Return the (X, Y) coordinate for the center point of the cell that contains the specified text.  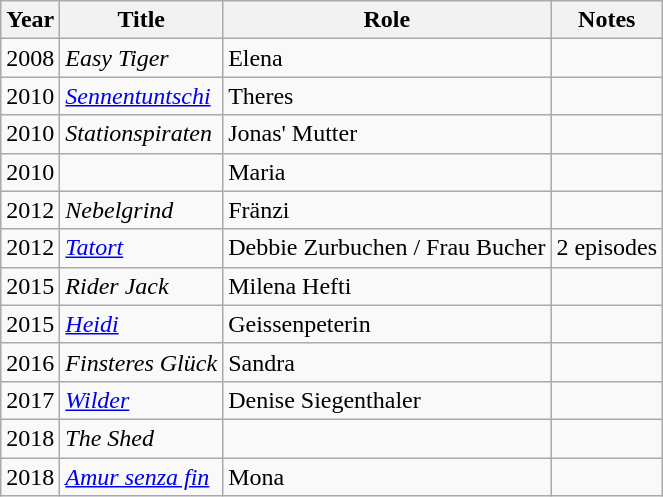
Theres (387, 96)
Maria (387, 172)
Amur senza fin (142, 477)
Wilder (142, 400)
Mona (387, 477)
Denise Siegenthaler (387, 400)
Fränzi (387, 210)
2008 (30, 58)
Sandra (387, 362)
Finsteres Glück (142, 362)
Role (387, 20)
Easy Tiger (142, 58)
Stationspiraten (142, 134)
Elena (387, 58)
Heidi (142, 324)
2 episodes (607, 248)
The Shed (142, 438)
Sennentuntschi (142, 96)
Jonas' Mutter (387, 134)
Geissenpeterin (387, 324)
Title (142, 20)
Milena Hefti (387, 286)
2016 (30, 362)
2017 (30, 400)
Nebelgrind (142, 210)
Year (30, 20)
Rider Jack (142, 286)
Debbie Zurbuchen / Frau Bucher (387, 248)
Notes (607, 20)
Tatort (142, 248)
